Search for the cell housing the specified text and yield its (x, y) center coordinate. 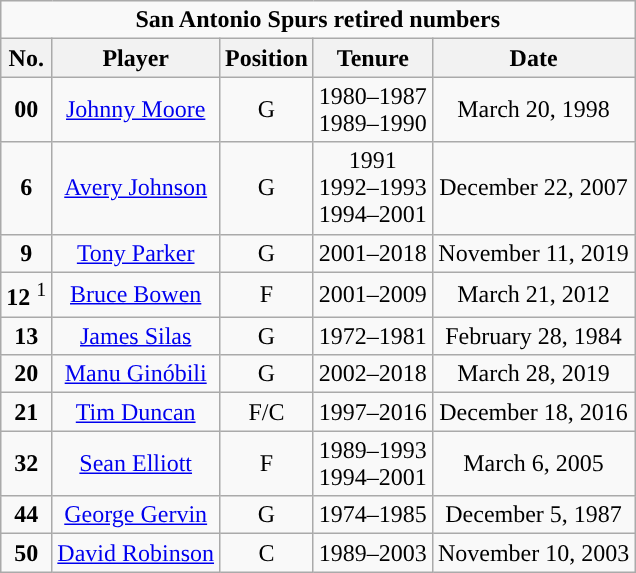
December 5, 1987 (533, 515)
C (267, 553)
9 (26, 253)
December 18, 2016 (533, 412)
James Silas (136, 336)
November 10, 2003 (533, 553)
1989–19931994–2001 (372, 464)
13 (26, 336)
1989–2003 (372, 553)
November 11, 2019 (533, 253)
Bruce Bowen (136, 294)
20 (26, 374)
1980–19871989–1990 (372, 110)
March 21, 2012 (533, 294)
February 28, 1984 (533, 336)
1972–1981 (372, 336)
2001–2018 (372, 253)
December 22, 2007 (533, 188)
Sean Elliott (136, 464)
Johnny Moore (136, 110)
32 (26, 464)
44 (26, 515)
March 6, 2005 (533, 464)
21 (26, 412)
March 20, 1998 (533, 110)
Tenure (372, 58)
Date (533, 58)
F/C (267, 412)
Manu Ginóbili (136, 374)
Avery Johnson (136, 188)
Tim Duncan (136, 412)
1997–2016 (372, 412)
Tony Parker (136, 253)
2001–2009 (372, 294)
No. (26, 58)
2002–2018 (372, 374)
Player (136, 58)
19911992–19931994–2001 (372, 188)
Position (267, 58)
00 (26, 110)
12 1 (26, 294)
David Robinson (136, 553)
March 28, 2019 (533, 374)
6 (26, 188)
1974–1985 (372, 515)
George Gervin (136, 515)
San Antonio Spurs retired numbers (318, 20)
50 (26, 553)
